Output the (X, Y) coordinate of the center of the cell containing the given text.  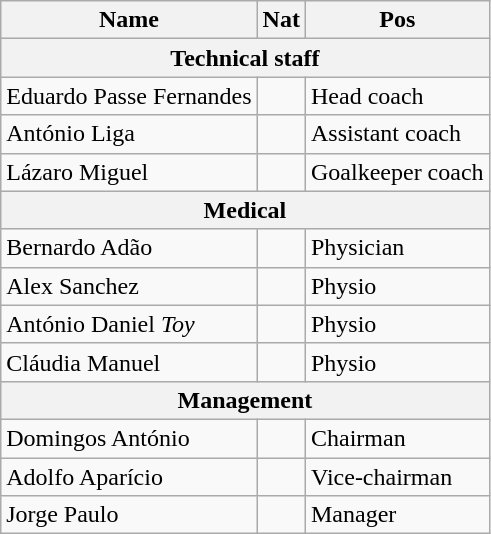
Jorge Paulo (129, 515)
Eduardo Passe Fernandes (129, 96)
Technical staff (245, 58)
Alex Sanchez (129, 286)
Management (245, 400)
Bernardo Adão (129, 248)
Vice-chairman (397, 477)
Head coach (397, 96)
Cláudia Manuel (129, 362)
Domingos António (129, 438)
Medical (245, 210)
Nat (281, 20)
Lázaro Miguel (129, 172)
António Daniel Toy (129, 324)
Adolfo Aparício (129, 477)
Chairman (397, 438)
Goalkeeper coach (397, 172)
Pos (397, 20)
Manager (397, 515)
Assistant coach (397, 134)
António Liga (129, 134)
Physician (397, 248)
Name (129, 20)
